Capture the cell that displays the provided text and extract its (x, y) central coordinate. 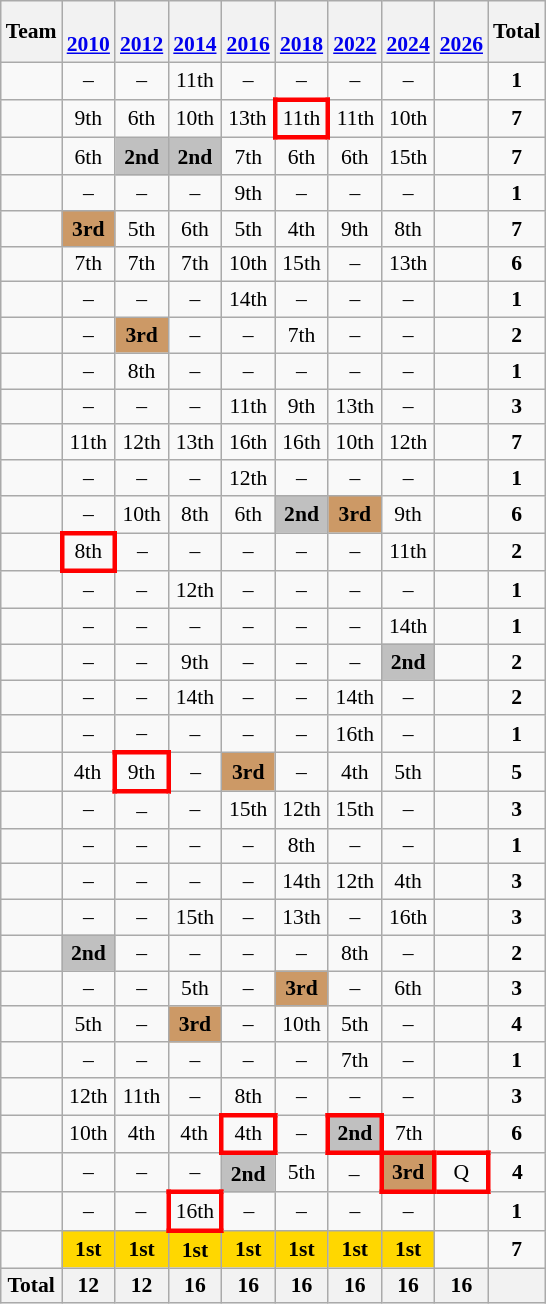
2014 (194, 32)
2022 (354, 32)
Q (462, 1174)
Team (32, 32)
2012 (142, 32)
2010 (88, 32)
2026 (462, 32)
2018 (302, 32)
2016 (248, 32)
2024 (408, 32)
5 (516, 772)
